Pinpoint the cell where the given text exists, returning its (x, y) midpoint coordinate. 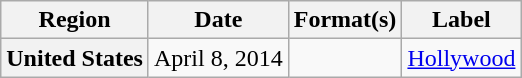
April 8, 2014 (218, 58)
Label (462, 20)
Date (218, 20)
United States (75, 58)
Hollywood (462, 58)
Format(s) (345, 20)
Region (75, 20)
